Detect which cell encompasses the target text, then output its (X, Y) center coordinate. 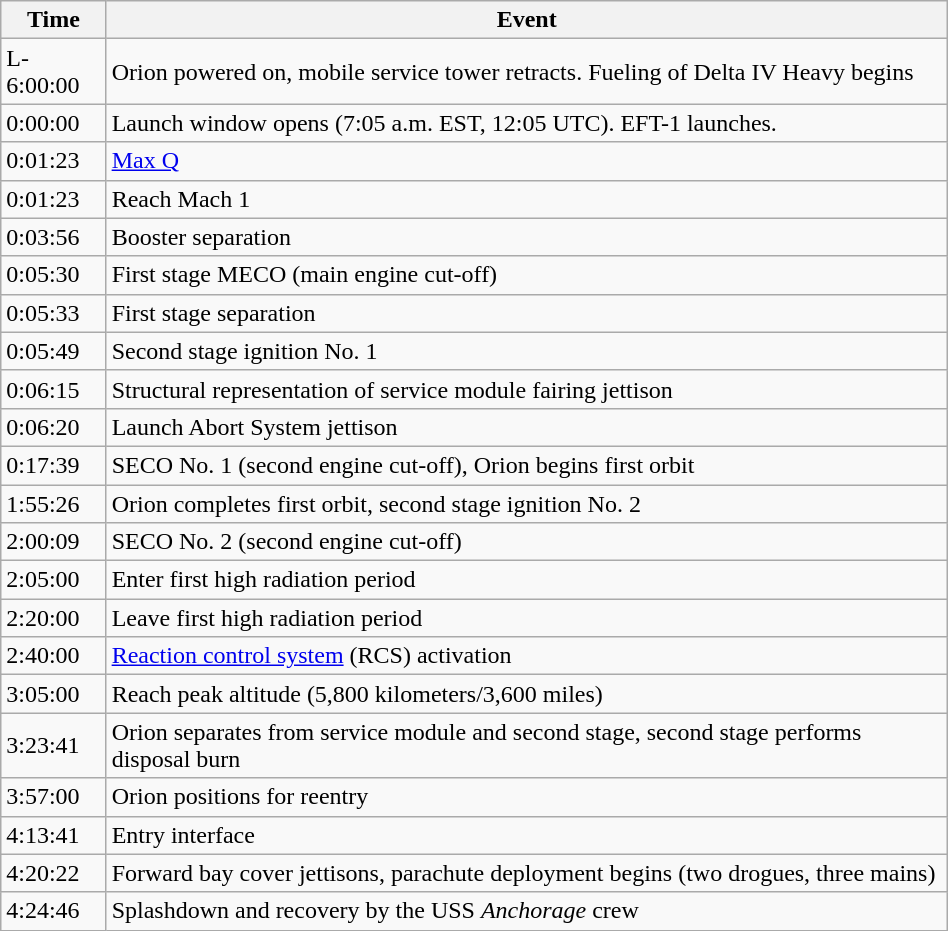
Orion separates from service module and second stage, second stage performs disposal burn (526, 746)
0:03:56 (54, 237)
First stage MECO (main engine cut-off) (526, 275)
2:40:00 (54, 656)
Reach peak altitude (5,800 kilometers/3,600 miles) (526, 694)
SECO No. 2 (second engine cut-off) (526, 542)
3:57:00 (54, 797)
3:05:00 (54, 694)
Reaction control system (RCS) activation (526, 656)
4:13:41 (54, 835)
Splashdown and recovery by the USS Anchorage crew (526, 911)
4:20:22 (54, 873)
L-6:00:00 (54, 72)
Event (526, 20)
0:05:49 (54, 351)
0:00:00 (54, 123)
0:17:39 (54, 465)
4:24:46 (54, 911)
Launch window opens (7:05 a.m. EST, 12:05 UTC). EFT-1 launches. (526, 123)
2:20:00 (54, 618)
2:05:00 (54, 580)
Leave first high radiation period (526, 618)
Launch Abort System jettison (526, 427)
Entry interface (526, 835)
Reach Mach 1 (526, 199)
0:05:30 (54, 275)
0:06:20 (54, 427)
Time (54, 20)
Forward bay cover jettisons, parachute deployment begins (two drogues, three mains) (526, 873)
SECO No. 1 (second engine cut-off), Orion begins first orbit (526, 465)
3:23:41 (54, 746)
Orion positions for reentry (526, 797)
Structural representation of service module fairing jettison (526, 389)
Enter first high radiation period (526, 580)
Booster separation (526, 237)
Orion powered on, mobile service tower retracts. Fueling of Delta IV Heavy begins (526, 72)
1:55:26 (54, 503)
0:05:33 (54, 313)
Orion completes first orbit, second stage ignition No. 2 (526, 503)
First stage separation (526, 313)
2:00:09 (54, 542)
Second stage ignition No. 1 (526, 351)
0:06:15 (54, 389)
Max Q (526, 161)
